Scan for the cell matching the given text and deliver its [X, Y] coordinate at center. 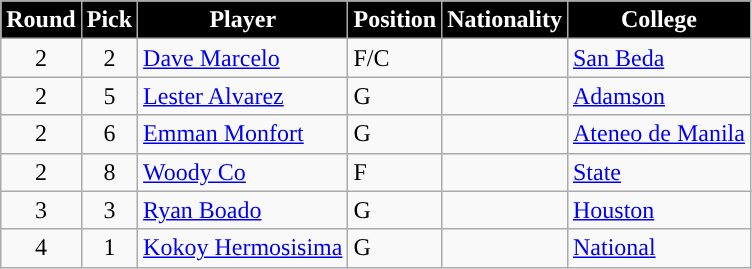
Kokoy Hermosisima [243, 248]
Adamson [658, 96]
Pick [109, 20]
1 [109, 248]
National [658, 248]
8 [109, 172]
State [658, 172]
5 [109, 96]
Dave Marcelo [243, 58]
Ateneo de Manila [658, 134]
4 [41, 248]
Position [395, 20]
6 [109, 134]
Lester Alvarez [243, 96]
F/C [395, 58]
Emman Monfort [243, 134]
College [658, 20]
Ryan Boado [243, 210]
Houston [658, 210]
Player [243, 20]
Nationality [505, 20]
Woody Co [243, 172]
San Beda [658, 58]
F [395, 172]
Round [41, 20]
